Extract the [x, y] coordinate from the center of the cell holding the provided text.  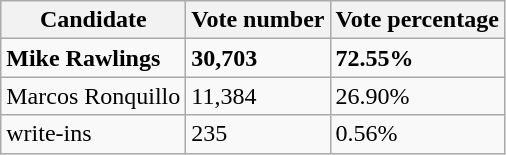
Vote number [258, 20]
72.55% [417, 58]
write-ins [94, 134]
235 [258, 134]
11,384 [258, 96]
0.56% [417, 134]
Vote percentage [417, 20]
Mike Rawlings [94, 58]
30,703 [258, 58]
Marcos Ronquillo [94, 96]
26.90% [417, 96]
Candidate [94, 20]
